Locate the cell with the specified text and output its [x, y] center coordinate. 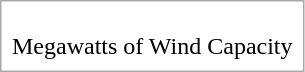
Megawatts of Wind Capacity [153, 46]
